Locate the cell with the specified text and output its (X, Y) center coordinate. 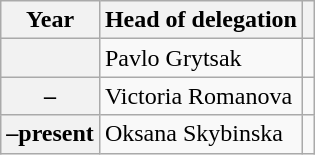
Oksana Skybinska (200, 134)
Pavlo Grytsak (200, 58)
Victoria Romanova (200, 96)
Year (50, 20)
– (50, 96)
–present (50, 134)
Head of delegation (200, 20)
